Pinpoint the cell where the given text exists, returning its [X, Y] midpoint coordinate. 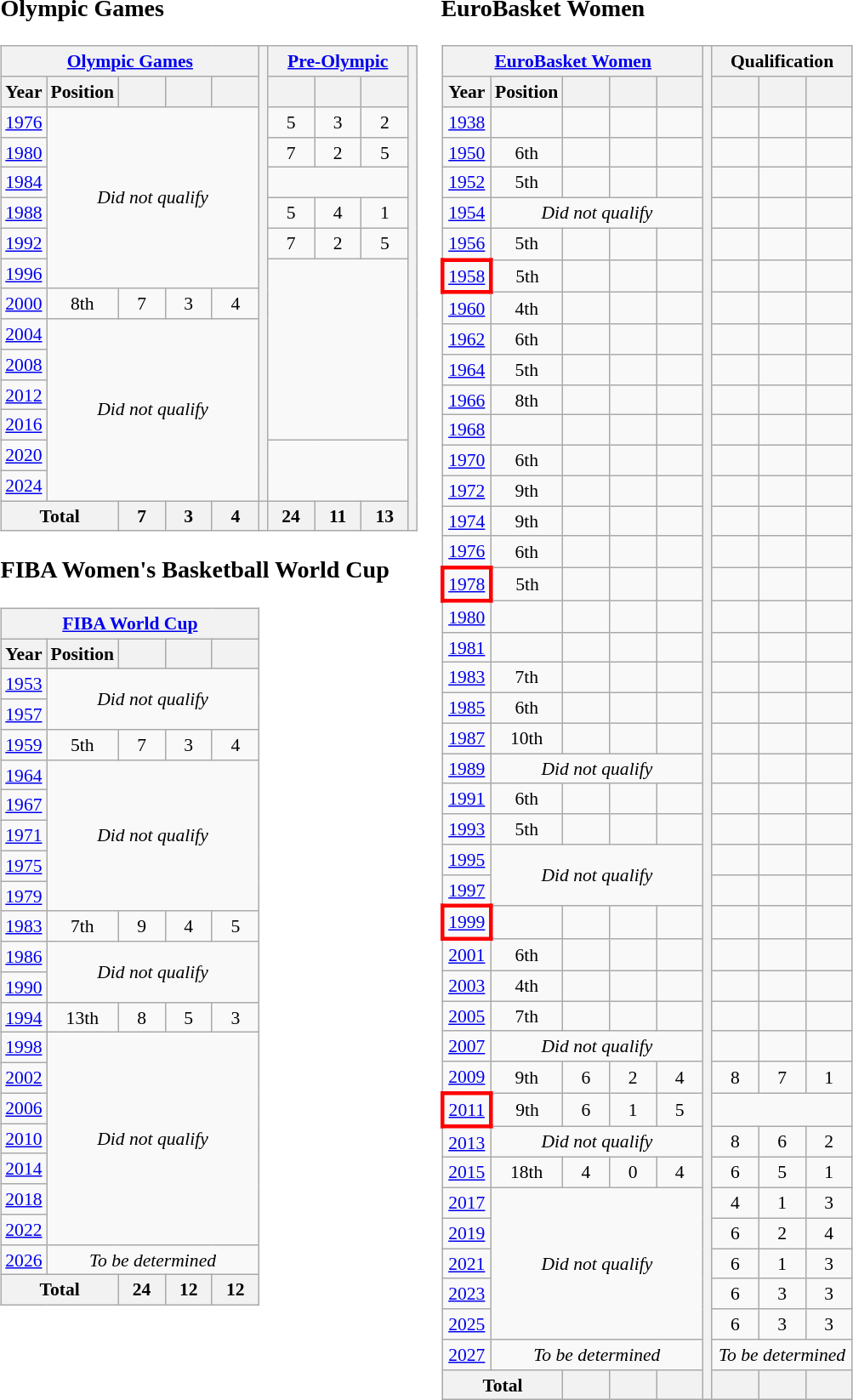
0 [633, 1173]
1953 [24, 684]
1985 [467, 709]
2019 [467, 1233]
2009 [467, 1077]
1991 [467, 799]
1962 [467, 339]
1998 [24, 1048]
2001 [467, 954]
2003 [467, 986]
1954 [467, 213]
1996 [24, 274]
2013 [467, 1141]
1959 [24, 745]
9 [141, 926]
1974 [467, 521]
1990 [24, 987]
10th [526, 738]
11 [338, 516]
1956 [467, 243]
1992 [24, 243]
1972 [467, 491]
1989 [467, 769]
1997 [467, 890]
1999 [467, 922]
2017 [467, 1204]
1971 [24, 835]
EuroBasket Women [573, 61]
1988 [24, 213]
2021 [467, 1264]
2005 [467, 1016]
13 [384, 516]
1966 [467, 400]
2007 [467, 1046]
FIBA World Cup [129, 623]
2000 [24, 304]
2024 [24, 486]
Qualification [782, 61]
2014 [24, 1169]
1993 [467, 829]
2008 [24, 365]
2011 [467, 1109]
1995 [467, 860]
2002 [24, 1078]
Pre-Olympic [338, 61]
2026 [24, 1260]
2010 [24, 1139]
1979 [24, 896]
1938 [467, 122]
18th [526, 1173]
1958 [467, 276]
2016 [24, 425]
2023 [467, 1294]
1960 [467, 308]
1981 [467, 647]
2025 [467, 1324]
1950 [467, 152]
1984 [24, 183]
1957 [24, 714]
1975 [24, 866]
2027 [467, 1355]
1967 [24, 805]
2022 [24, 1230]
2018 [24, 1199]
1968 [467, 430]
1952 [467, 183]
2006 [24, 1108]
1970 [467, 461]
2020 [24, 456]
13th [82, 1017]
1978 [467, 585]
2015 [467, 1173]
2004 [24, 334]
1986 [24, 957]
1994 [24, 1017]
2012 [24, 395]
1987 [467, 738]
Olympic Games [129, 61]
